Find where the given text appears and provide that cell's center as [X, Y] coordinate. 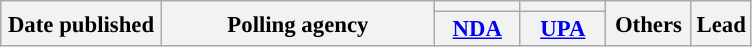
Lead [721, 24]
NDA [477, 30]
Others [649, 24]
Date published [82, 24]
UPA [563, 30]
Polling agency [298, 24]
